Scan for the cell matching the given text and deliver its (X, Y) coordinate at center. 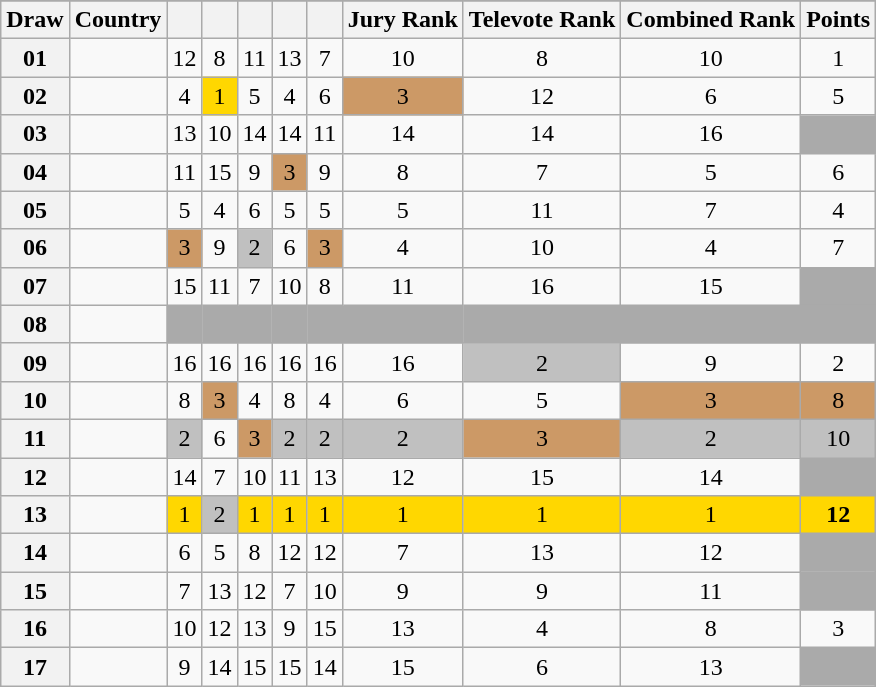
Combined Rank (711, 20)
08 (35, 324)
07 (35, 286)
Points (838, 20)
04 (35, 172)
03 (35, 134)
Draw (35, 20)
Televote Rank (542, 20)
05 (35, 210)
Jury Rank (402, 20)
09 (35, 362)
01 (35, 58)
06 (35, 248)
Country (118, 20)
02 (35, 96)
17 (35, 667)
